Find where the given text appears and provide that cell's center as (X, Y) coordinate. 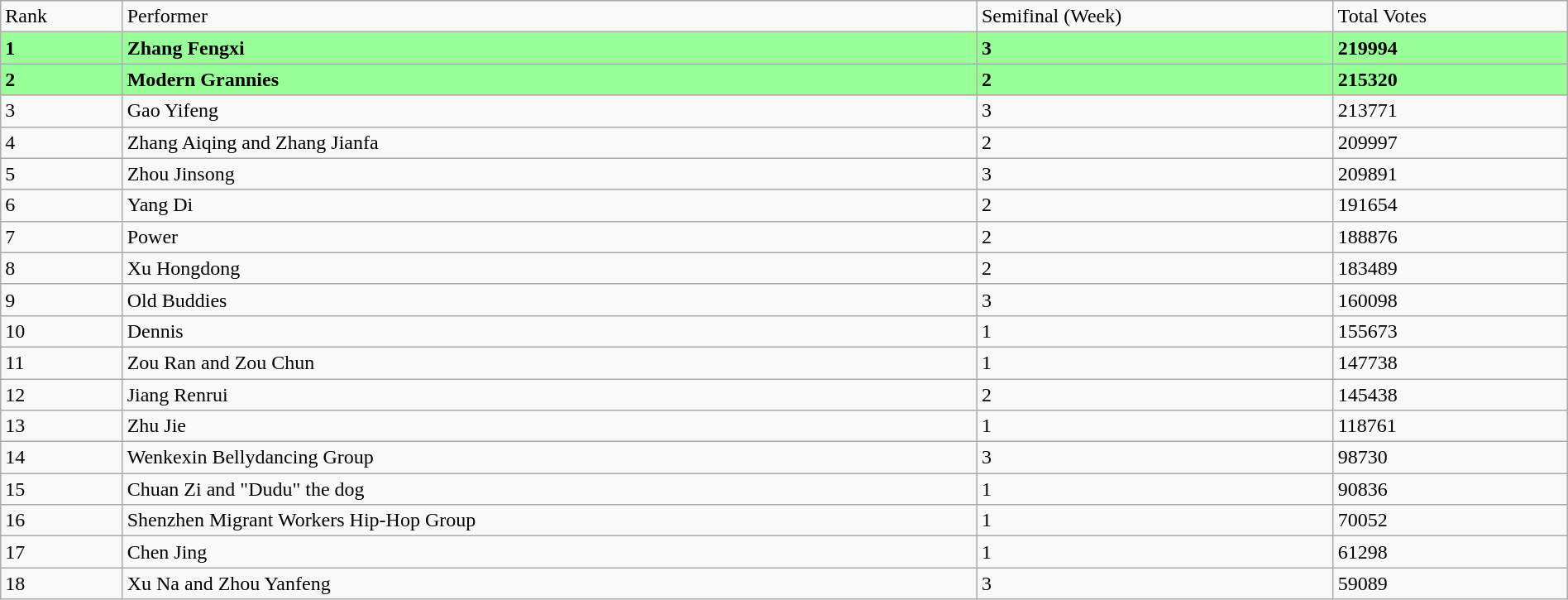
118761 (1451, 426)
Zhang Aiqing and Zhang Jianfa (549, 142)
8 (61, 268)
183489 (1451, 268)
188876 (1451, 237)
Dennis (549, 331)
209891 (1451, 174)
4 (61, 142)
155673 (1451, 331)
14 (61, 458)
Modern Grannies (549, 79)
Xu Na and Zhou Yanfeng (549, 583)
Rank (61, 17)
17 (61, 552)
160098 (1451, 300)
191654 (1451, 205)
98730 (1451, 458)
Wenkexin Bellydancing Group (549, 458)
9 (61, 300)
215320 (1451, 79)
Semifinal (Week) (1154, 17)
13 (61, 426)
Jiang Renrui (549, 395)
Power (549, 237)
Zou Ran and Zou Chun (549, 362)
11 (61, 362)
90836 (1451, 489)
Gao Yifeng (549, 111)
70052 (1451, 521)
Shenzhen Migrant Workers Hip-Hop Group (549, 521)
59089 (1451, 583)
Total Votes (1451, 17)
Zhou Jinsong (549, 174)
6 (61, 205)
Performer (549, 17)
Zhang Fengxi (549, 48)
Yang Di (549, 205)
Xu Hongdong (549, 268)
15 (61, 489)
Old Buddies (549, 300)
12 (61, 395)
209997 (1451, 142)
7 (61, 237)
219994 (1451, 48)
5 (61, 174)
145438 (1451, 395)
16 (61, 521)
61298 (1451, 552)
Chen Jing (549, 552)
Zhu Jie (549, 426)
Chuan Zi and "Dudu" the dog (549, 489)
18 (61, 583)
213771 (1451, 111)
147738 (1451, 362)
10 (61, 331)
